Locate the cell with the specified text and output its (x, y) center coordinate. 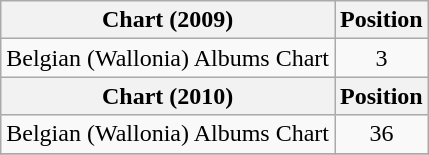
Chart (2010) (168, 96)
Chart (2009) (168, 20)
36 (381, 134)
3 (381, 58)
